Provide the (x, y) coordinate of the cell's center where the given text is located.  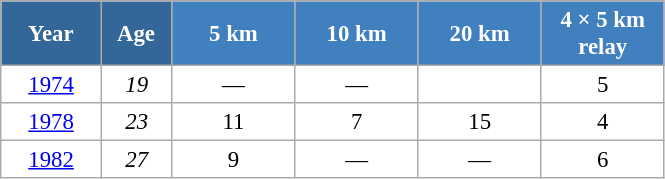
9 (234, 160)
27 (136, 160)
6 (602, 160)
15 (480, 122)
Age (136, 34)
5 (602, 85)
10 km (356, 34)
1982 (52, 160)
1978 (52, 122)
Year (52, 34)
11 (234, 122)
20 km (480, 34)
4 × 5 km relay (602, 34)
1974 (52, 85)
5 km (234, 34)
7 (356, 122)
23 (136, 122)
19 (136, 85)
4 (602, 122)
